Extract the (x, y) coordinate from the center of the cell holding the provided text.  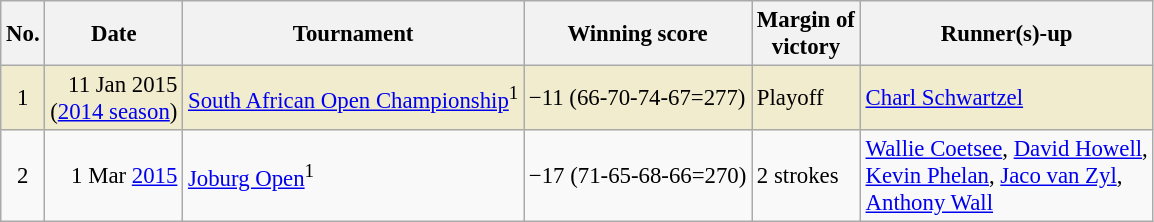
1 Mar 2015 (114, 176)
Date (114, 34)
No. (23, 34)
−11 (66-70-74-67=277) (638, 98)
Charl Schwartzel (1006, 98)
Joburg Open1 (354, 176)
Wallie Coetsee, David Howell, Kevin Phelan, Jaco van Zyl, Anthony Wall (1006, 176)
Runner(s)-up (1006, 34)
Winning score (638, 34)
1 (23, 98)
2 (23, 176)
South African Open Championship1 (354, 98)
−17 (71-65-68-66=270) (638, 176)
Playoff (806, 98)
2 strokes (806, 176)
Margin ofvictory (806, 34)
Tournament (354, 34)
11 Jan 2015(2014 season) (114, 98)
